Identify which cell holds the provided text, then report its (x, y) central coordinate. 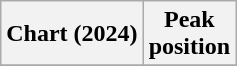
Peakposition (189, 34)
Chart (2024) (72, 34)
